Provide the (X, Y) coordinate of the cell's center where the given text is located.  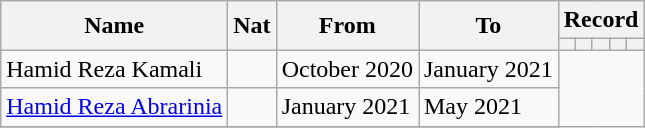
Hamid Reza Kamali (114, 69)
Hamid Reza Abrarinia (114, 107)
Record (601, 20)
From (347, 26)
Name (114, 26)
Nat (252, 26)
May 2021 (488, 107)
To (488, 26)
October 2020 (347, 69)
